From the cell containing the given text, extract its center point as [X, Y] coordinate. 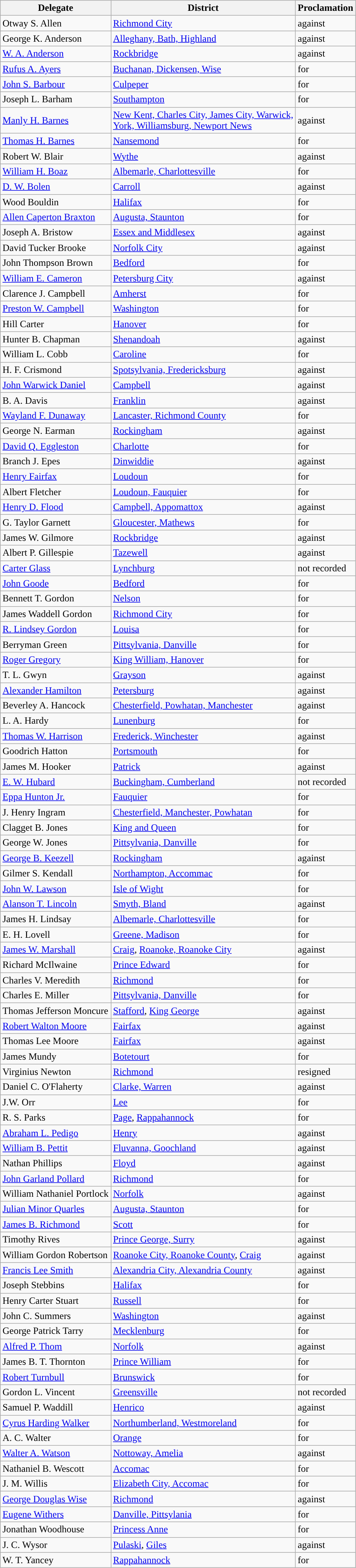
Page, Rappahannock [203, 1117]
District [203, 8]
Craig, Roanoke, Roanoke City [203, 950]
Caroline [203, 354]
Mecklenburg [203, 1331]
Carroll [203, 186]
Wood Bouldin [55, 202]
W. T. Yancey [55, 1560]
B. A. Davis [55, 400]
Preston W. Campbell [55, 309]
Wythe [203, 156]
H. F. Crismond [55, 370]
Nathan Phillips [55, 1163]
Charles E. Miller [55, 995]
William Nathaniel Portlock [55, 1194]
George B. Keezell [55, 858]
Richard McIlwaine [55, 965]
Eppa Hunton Jr. [55, 797]
George K. Anderson [55, 38]
George Douglas Wise [55, 1499]
Walter A. Watson [55, 1453]
Albert Fletcher [55, 492]
Berryman Green [55, 644]
James H. Lindsay [55, 919]
Orange [203, 1438]
T. L. Gwyn [55, 675]
Thomas H. Barnes [55, 141]
Greene, Madison [203, 935]
Henry Fairfax [55, 477]
Cyrus Harding Walker [55, 1423]
Nelson [203, 599]
Isle of Wight [203, 888]
Essex and Middlesex [203, 233]
G. Taylor Garnett [55, 522]
Carter Glass [55, 568]
Dinwiddie [203, 461]
Prince William [203, 1362]
William E. Cameron [55, 278]
Greensville [203, 1392]
Robert W. Blair [55, 156]
James Mundy [55, 1056]
Joseph A. Bristow [55, 233]
John Goode [55, 583]
Manly H. Barnes [55, 120]
Grayson [203, 675]
Allen Caperton Braxton [55, 217]
Bennett T. Gordon [55, 599]
Thomas Jefferson Moncure [55, 1011]
A. C. Walter [55, 1438]
John Garland Pollard [55, 1178]
Northumberland, Westmoreland [203, 1423]
Henrico [203, 1407]
Henry D. Flood [55, 507]
Fauquier [203, 797]
Chesterfield, Powhatan, Manchester [203, 706]
James W. Gilmore [55, 538]
Julian Minor Quarles [55, 1209]
Danville, Pittsylania [203, 1514]
Alfred P. Thom [55, 1346]
Clagget B. Jones [55, 827]
Floyd [203, 1163]
Joseph L. Barham [55, 99]
Northampton, Accommac [203, 873]
Charlotte [203, 446]
Goodrich Hatton [55, 751]
William H. Boaz [55, 171]
Botetourt [203, 1056]
Lancaster, Richmond County [203, 415]
Nansemond [203, 141]
Prince George, Surry [203, 1240]
Brunswick [203, 1377]
Timothy Rives [55, 1240]
Branch J. Epes [55, 461]
resigned [325, 1072]
Proclamation [325, 8]
Lynchburg [203, 568]
George W. Jones [55, 843]
Daniel C. O'Flaherty [55, 1087]
Norfolk City [203, 248]
Fluvanna, Goochland [203, 1148]
Franklin [203, 400]
David Tucker Brooke [55, 248]
Petersburg [203, 690]
Lunenburg [203, 721]
James B. Richmond [55, 1224]
John S. Barbour [55, 84]
Spotsylvania, Fredericksburg [203, 370]
J. M. Willis [55, 1484]
Portsmouth [203, 751]
John Thompson Brown [55, 263]
James W. Marshall [55, 950]
Nottoway, Amelia [203, 1453]
Hill Carter [55, 324]
Robert Walton Moore [55, 1026]
Jonathan Woodhouse [55, 1530]
Loudoun [203, 477]
Francis Lee Smith [55, 1270]
Accomac [203, 1469]
Buckingham, Cumberland [203, 782]
Eugene Withers [55, 1514]
Hanover [203, 324]
Prince Edward [203, 965]
J.W. Orr [55, 1102]
John W. Lawson [55, 888]
Beverley A. Hancock [55, 706]
Frederick, Winchester [203, 736]
Louisa [203, 629]
Patrick [203, 767]
Clarke, Warren [203, 1087]
Campbell [203, 385]
Virginius Newton [55, 1072]
Rufus A. Ayers [55, 69]
Samuel P. Waddill [55, 1407]
Russell [203, 1301]
Chesterfield, Manchester, Powhatan [203, 812]
Amherst [203, 293]
Abraham L. Pedigo [55, 1133]
Alanson T. Lincoln [55, 904]
David Q. Eggleston [55, 446]
Thomas Lee Moore [55, 1041]
Henry [203, 1133]
Roanoke City, Roanoke County, Craig [203, 1255]
James B. T. Thornton [55, 1362]
Pulaski, Giles [203, 1545]
Culpeper [203, 84]
Albert P. Gillespie [55, 553]
Elizabeth City, Accomac [203, 1484]
Delegate [55, 8]
Campbell, Appomattox [203, 507]
Tazewell [203, 553]
E. H. Lovell [55, 935]
R. S. Parks [55, 1117]
Petersburg City [203, 278]
Loudoun, Fauquier [203, 492]
Lee [203, 1102]
D. W. Bolen [55, 186]
J. Henry Ingram [55, 812]
William B. Pettit [55, 1148]
William Gordon Robertson [55, 1255]
Alleghany, Bath, Highland [203, 38]
Henry Carter Stuart [55, 1301]
New Kent, Charles City, James City, Warwick,York, Williamsburg, Newport News [203, 120]
Nathaniel B. Wescott [55, 1469]
Stafford, King George [203, 1011]
Southampton [203, 99]
Hunter B. Chapman [55, 339]
Wayland F. Dunaway [55, 415]
Gordon L. Vincent [55, 1392]
John C. Summers [55, 1316]
Alexandria City, Alexandria County [203, 1270]
J. C. Wysor [55, 1545]
Roger Gregory [55, 660]
W. A. Anderson [55, 54]
George N. Earman [55, 431]
Smyth, Bland [203, 904]
Princess Anne [203, 1530]
R. Lindsey Gordon [55, 629]
Gloucester, Mathews [203, 522]
Shenandoah [203, 339]
George Patrick Tarry [55, 1331]
James Waddell Gordon [55, 614]
Clarence J. Campbell [55, 293]
L. A. Hardy [55, 721]
E. W. Hubard [55, 782]
Otway S. Allen [55, 23]
King William, Hanover [203, 660]
John Warwick Daniel [55, 385]
Charles V. Meredith [55, 980]
Robert Turnbull [55, 1377]
Buchanan, Dickensen, Wise [203, 69]
Alexander Hamilton [55, 690]
Gilmer S. Kendall [55, 873]
Scott [203, 1224]
William L. Cobb [55, 354]
Joseph Stebbins [55, 1285]
King and Queen [203, 827]
Rappahannock [203, 1560]
Thomas W. Harrison [55, 736]
James M. Hooker [55, 767]
